Determine the (x, y) coordinate at the center of the cell enclosing the given text.  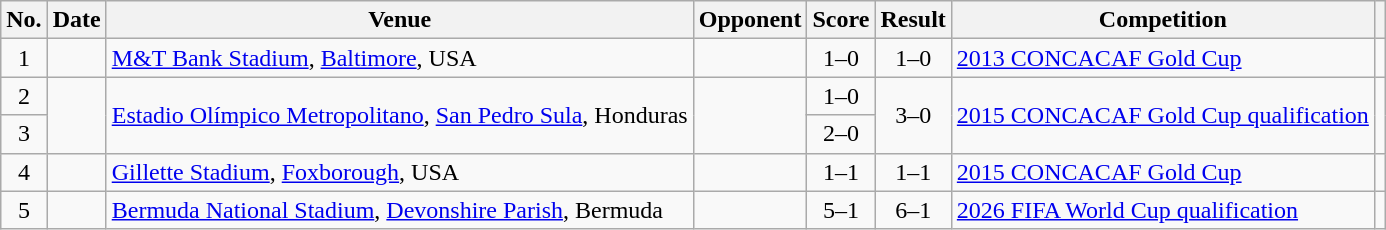
Opponent (750, 20)
Gillette Stadium, Foxborough, USA (400, 172)
Venue (400, 20)
5 (24, 210)
2 (24, 96)
4 (24, 172)
M&T Bank Stadium, Baltimore, USA (400, 58)
2–0 (841, 134)
6–1 (913, 210)
2015 CONCACAF Gold Cup (1162, 172)
1 (24, 58)
2026 FIFA World Cup qualification (1162, 210)
Estadio Olímpico Metropolitano, San Pedro Sula, Honduras (400, 115)
Result (913, 20)
2015 CONCACAF Gold Cup qualification (1162, 115)
3 (24, 134)
No. (24, 20)
Score (841, 20)
Bermuda National Stadium, Devonshire Parish, Bermuda (400, 210)
Date (76, 20)
Competition (1162, 20)
3–0 (913, 115)
5–1 (841, 210)
2013 CONCACAF Gold Cup (1162, 58)
